Find where the given text appears and provide that cell's center as (x, y) coordinate. 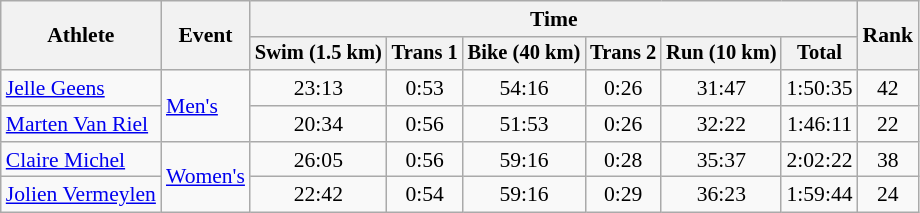
0:29 (623, 195)
31:47 (721, 88)
Event (206, 36)
Jelle Geens (81, 88)
Marten Van Riel (81, 124)
38 (888, 160)
22:42 (318, 195)
Trans 1 (425, 54)
Run (10 km) (721, 54)
51:53 (524, 124)
1:59:44 (819, 195)
Rank (888, 36)
22 (888, 124)
54:16 (524, 88)
2:02:22 (819, 160)
Women's (206, 178)
Jolien Vermeylen (81, 195)
26:05 (318, 160)
1:46:11 (819, 124)
Total (819, 54)
23:13 (318, 88)
24 (888, 195)
Swim (1.5 km) (318, 54)
0:53 (425, 88)
Men's (206, 106)
0:54 (425, 195)
Trans 2 (623, 54)
32:22 (721, 124)
20:34 (318, 124)
42 (888, 88)
Bike (40 km) (524, 54)
35:37 (721, 160)
36:23 (721, 195)
Time (554, 19)
Claire Michel (81, 160)
1:50:35 (819, 88)
Athlete (81, 36)
0:28 (623, 160)
